Scan for the cell matching the given text and deliver its (x, y) coordinate at center. 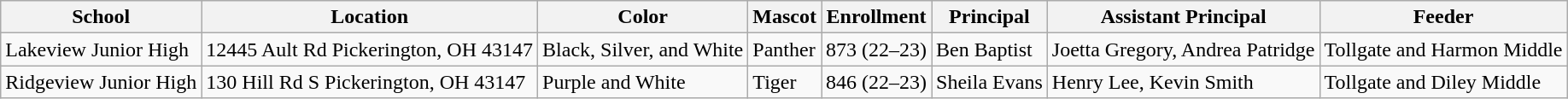
Joetta Gregory, Andrea Patridge (1184, 49)
Principal (990, 17)
Color (643, 17)
12445 Ault Rd Pickerington, OH 43147 (370, 49)
Feeder (1443, 17)
Tollgate and Diley Middle (1443, 82)
Tiger (785, 82)
Ridgeview Junior High (101, 82)
Sheila Evans (990, 82)
Lakeview Junior High (101, 49)
Black, Silver, and White (643, 49)
Enrollment (876, 17)
Location (370, 17)
School (101, 17)
Henry Lee, Kevin Smith (1184, 82)
Purple and White (643, 82)
Panther (785, 49)
130 Hill Rd S Pickerington, OH 43147 (370, 82)
Tollgate and Harmon Middle (1443, 49)
Ben Baptist (990, 49)
873 (22–23) (876, 49)
Assistant Principal (1184, 17)
Mascot (785, 17)
846 (22–23) (876, 82)
